Scan for the cell matching the given text and deliver its (x, y) coordinate at center. 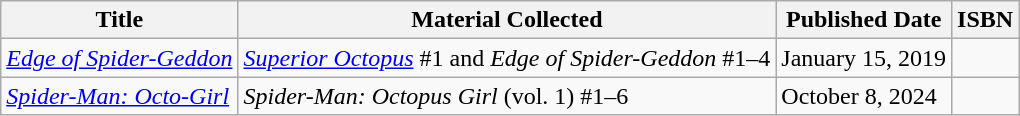
Title (120, 20)
Spider-Man: Octopus Girl (vol. 1) #1–6 (507, 96)
Published Date (864, 20)
January 15, 2019 (864, 58)
October 8, 2024 (864, 96)
Spider-Man: Octo-Girl (120, 96)
Superior Octopus #1 and Edge of Spider-Geddon #1–4 (507, 58)
Material Collected (507, 20)
ISBN (986, 20)
Edge of Spider-Geddon (120, 58)
